Scan for the cell matching the given text and deliver its [X, Y] coordinate at center. 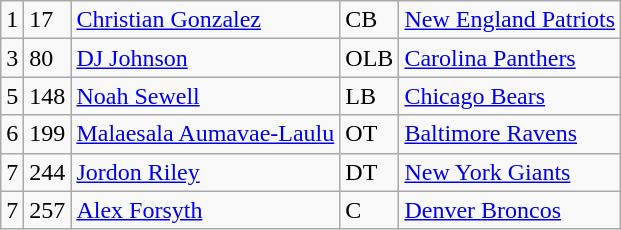
199 [48, 134]
Chicago Bears [510, 96]
17 [48, 20]
Jordon Riley [206, 172]
New England Patriots [510, 20]
Carolina Panthers [510, 58]
244 [48, 172]
Denver Broncos [510, 210]
Baltimore Ravens [510, 134]
5 [12, 96]
80 [48, 58]
OT [370, 134]
148 [48, 96]
OLB [370, 58]
New York Giants [510, 172]
6 [12, 134]
DT [370, 172]
Malaesala Aumavae-Laulu [206, 134]
1 [12, 20]
3 [12, 58]
DJ Johnson [206, 58]
LB [370, 96]
CB [370, 20]
Christian Gonzalez [206, 20]
Noah Sewell [206, 96]
Alex Forsyth [206, 210]
C [370, 210]
257 [48, 210]
